Detect which cell encompasses the target text, then output its (x, y) center coordinate. 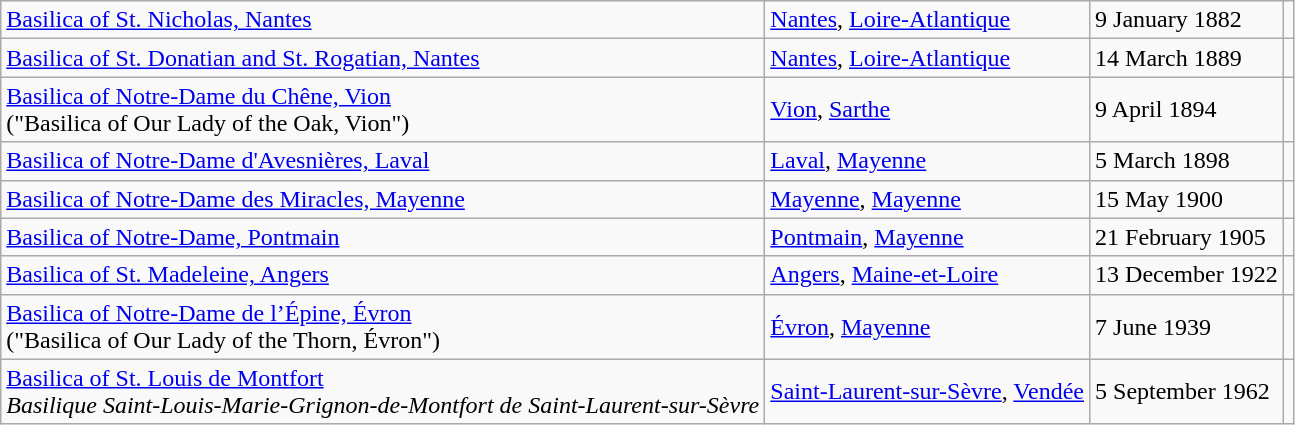
Saint-Laurent-sur-Sèvre, Vendée (928, 392)
Laval, Mayenne (928, 161)
Évron, Mayenne (928, 326)
9 April 1894 (1187, 110)
14 March 1889 (1187, 58)
Basilica of Notre-Dame de l’Épine, Évron("Basilica of Our Lady of the Thorn, Évron") (383, 326)
Basilica of Notre-Dame d'Avesnières, Laval (383, 161)
Basilica of St. Nicholas, Nantes (383, 20)
9 January 1882 (1187, 20)
Basilica of St. Louis de MontfortBasilique Saint-Louis-Marie-Grignon-de-Montfort de Saint-Laurent-sur-Sèvre (383, 392)
7 June 1939 (1187, 326)
Basilica of Notre-Dame du Chêne, Vion("Basilica of Our Lady of the Oak, Vion") (383, 110)
Basilica of Notre-Dame des Miracles, Mayenne (383, 199)
Angers, Maine-et-Loire (928, 275)
5 September 1962 (1187, 392)
13 December 1922 (1187, 275)
5 March 1898 (1187, 161)
Pontmain, Mayenne (928, 237)
21 February 1905 (1187, 237)
Basilica of Notre-Dame, Pontmain (383, 237)
Vion, Sarthe (928, 110)
15 May 1900 (1187, 199)
Mayenne, Mayenne (928, 199)
Basilica of St. Donatian and St. Rogatian, Nantes (383, 58)
Basilica of St. Madeleine, Angers (383, 275)
